Pinpoint the cell where the given text exists, returning its [X, Y] midpoint coordinate. 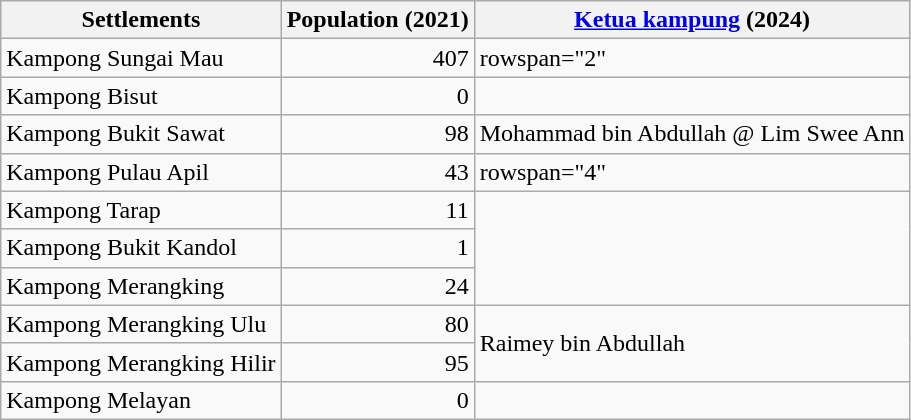
407 [378, 58]
95 [378, 362]
Kampong Sungai Mau [141, 58]
Kampong Melayan [141, 400]
Mohammad bin Abdullah @ Lim Swee Ann [692, 134]
Ketua kampung (2024) [692, 20]
Kampong Merangking Ulu [141, 324]
Kampong Bisut [141, 96]
Settlements [141, 20]
rowspan="4" [692, 172]
rowspan="2" [692, 58]
98 [378, 134]
Raimey bin Abdullah [692, 343]
Population (2021) [378, 20]
80 [378, 324]
Kampong Pulau Apil [141, 172]
Kampong Bukit Kandol [141, 248]
Kampong Merangking [141, 286]
Kampong Tarap [141, 210]
Kampong Merangking Hilir [141, 362]
43 [378, 172]
1 [378, 248]
11 [378, 210]
24 [378, 286]
Kampong Bukit Sawat [141, 134]
